Search for the cell housing the specified text and yield its (x, y) center coordinate. 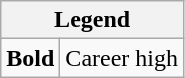
Bold (30, 58)
Legend (92, 20)
Career high (122, 58)
